Detect which cell encompasses the target text, then output its [x, y] center coordinate. 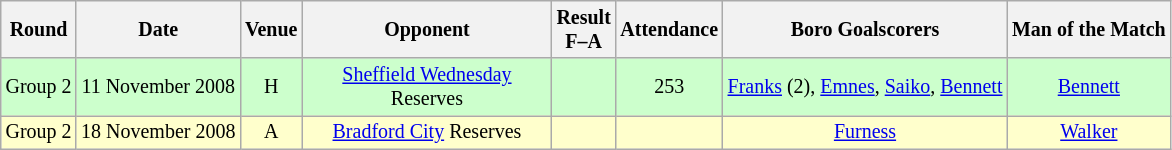
253 [670, 88]
Bradford City Reserves [426, 132]
Date [158, 30]
18 November 2008 [158, 132]
H [271, 88]
Bennett [1088, 88]
Sheffield Wednesday Reserves [426, 88]
Venue [271, 30]
Round [39, 30]
Opponent [426, 30]
Walker [1088, 132]
Boro Goalscorers [865, 30]
11 November 2008 [158, 88]
Franks (2), Emnes, Saiko, Bennett [865, 88]
Furness [865, 132]
Attendance [670, 30]
ResultF–A [584, 30]
A [271, 132]
Man of the Match [1088, 30]
